Search for the cell housing the specified text and yield its [X, Y] center coordinate. 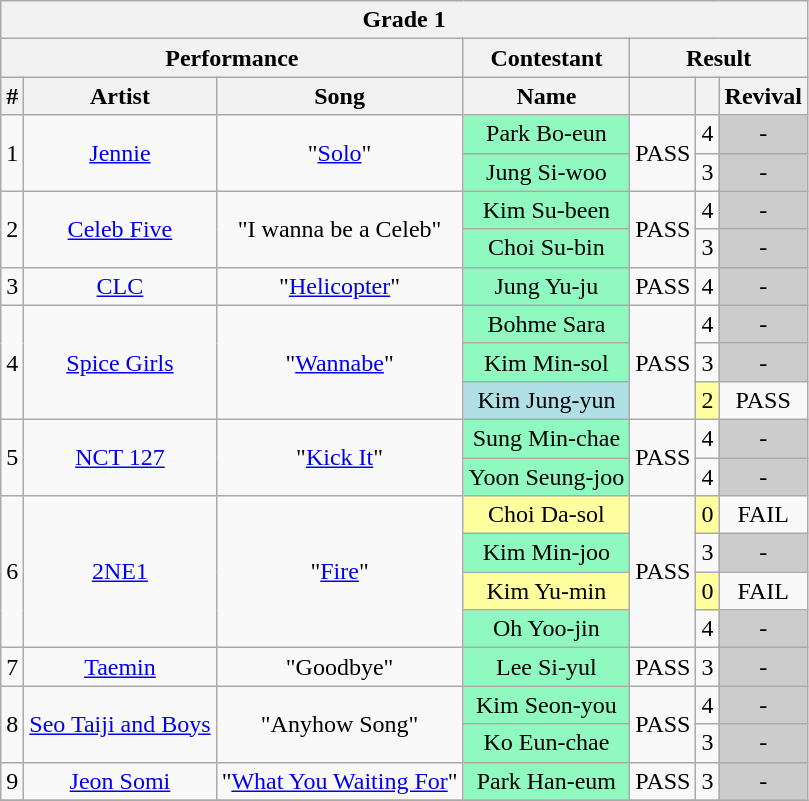
Jennie [120, 153]
2NE1 [120, 572]
Taemin [120, 667]
Lee Si-yul [546, 667]
Jung Si-woo [546, 172]
1 [12, 153]
"Solo" [340, 153]
Sung Min-chae [546, 438]
Song [340, 96]
Kim Jung-yun [546, 400]
"Goodbye" [340, 667]
Jung Yu-ju [546, 286]
"Anyhow Song" [340, 724]
"What You Waiting For" [340, 781]
Choi Su-bin [546, 248]
Result [719, 58]
Seo Taiji and Boys [120, 724]
Grade 1 [404, 20]
Kim Seon-you [546, 705]
Kim Yu-min [546, 591]
Contestant [546, 58]
Spice Girls [120, 362]
Celeb Five [120, 229]
NCT 127 [120, 457]
8 [12, 724]
"I wanna be a Celeb" [340, 229]
Ko Eun-chae [546, 743]
5 [12, 457]
Jeon Somi [120, 781]
Park Bo-eun [546, 134]
Oh Yoo-jin [546, 629]
CLC [120, 286]
9 [12, 781]
Name [546, 96]
Artist [120, 96]
6 [12, 572]
Kim Min-sol [546, 362]
Park Han-eum [546, 781]
Performance [232, 58]
Revival [763, 96]
Kim Su-been [546, 210]
# [12, 96]
7 [12, 667]
"Helicopter" [340, 286]
Choi Da-sol [546, 515]
"Fire" [340, 572]
"Kick It" [340, 457]
Kim Min-joo [546, 553]
"Wannabe" [340, 362]
Bohme Sara [546, 324]
Yoon Seung-joo [546, 477]
